Return (X, Y) of the center of cell containing provided text 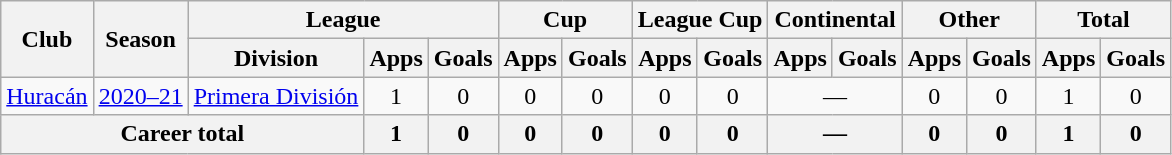
Primera División (276, 96)
Other (969, 20)
Division (276, 58)
Season (140, 39)
Total (1103, 20)
Cup (565, 20)
League (343, 20)
Club (47, 39)
Career total (182, 134)
Continental (835, 20)
League Cup (700, 20)
2020–21 (140, 96)
Huracán (47, 96)
